Search for the cell housing the specified text and yield its [x, y] center coordinate. 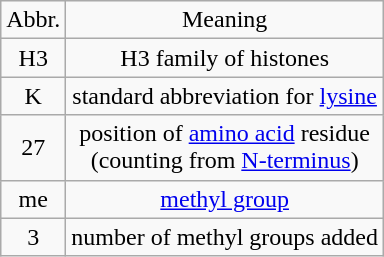
standard abbreviation for lysine [225, 96]
methyl group [225, 199]
number of methyl groups added [225, 237]
position of amino acid residue(counting from N-terminus) [225, 148]
me [34, 199]
27 [34, 148]
Meaning [225, 20]
H3 [34, 58]
H3 family of histones [225, 58]
3 [34, 237]
Abbr. [34, 20]
K [34, 96]
